Provide the [x, y] coordinate of the cell's center where the given text is located.  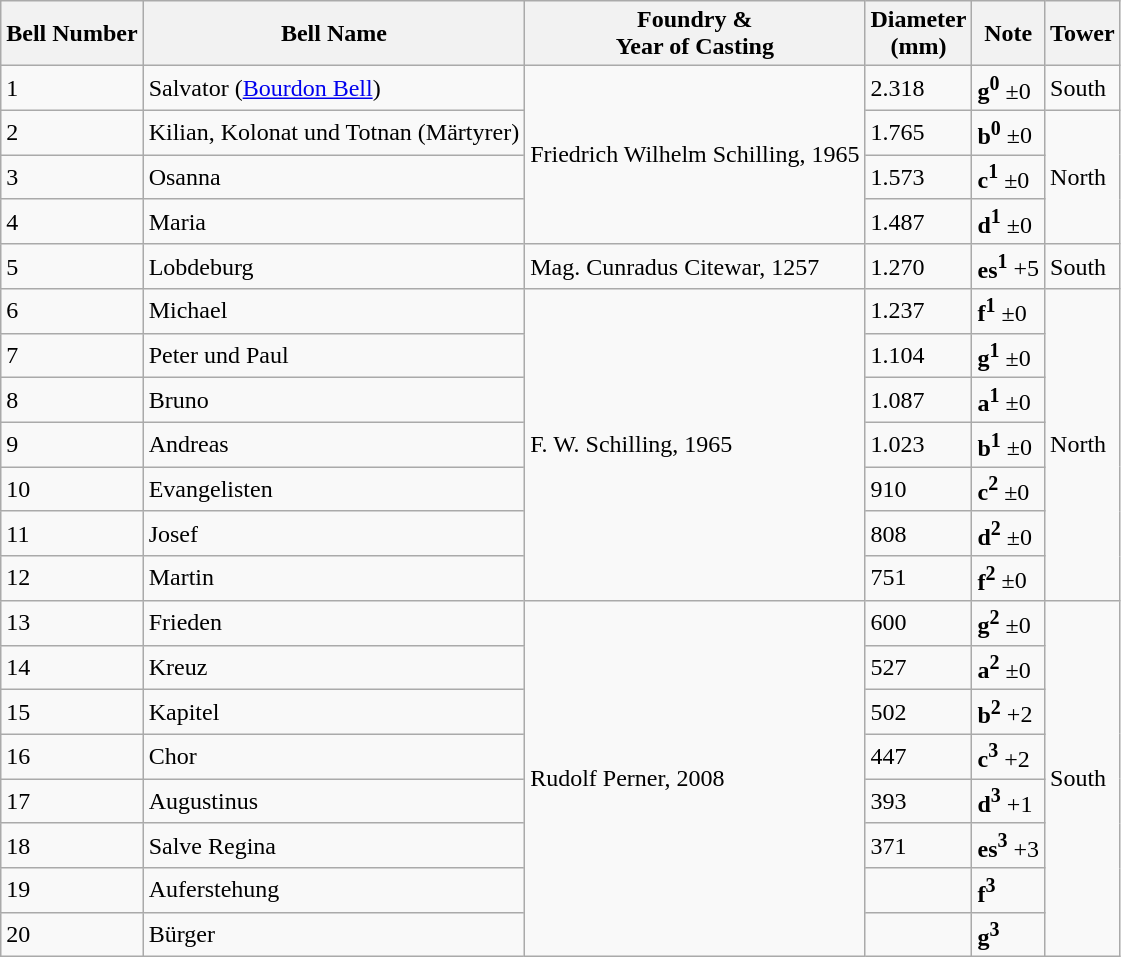
d2 ±0 [1008, 534]
18 [72, 846]
es1 +5 [1008, 266]
4 [72, 222]
Chor [334, 756]
15 [72, 712]
Kapitel [334, 712]
Note [1008, 34]
c3 +2 [1008, 756]
g1 ±0 [1008, 356]
6 [72, 312]
Peter und Paul [334, 356]
808 [918, 534]
Martin [334, 578]
13 [72, 622]
751 [918, 578]
910 [918, 490]
b0 ±0 [1008, 132]
5 [72, 266]
a1 ±0 [1008, 400]
es3 +3 [1008, 846]
a2 ±0 [1008, 668]
g2 ±0 [1008, 622]
Salvator (Bourdon Bell) [334, 88]
502 [918, 712]
Michael [334, 312]
c2 ±0 [1008, 490]
Bell Name [334, 34]
1.765 [918, 132]
Evangelisten [334, 490]
Mag. Cunradus Citewar, 1257 [695, 266]
Salve Regina [334, 846]
Tower [1083, 34]
Frieden [334, 622]
1.104 [918, 356]
20 [72, 934]
16 [72, 756]
g3 [1008, 934]
17 [72, 802]
Rudolf Perner, 2008 [695, 778]
F. W. Schilling, 1965 [695, 445]
d1 ±0 [1008, 222]
447 [918, 756]
Josef [334, 534]
1 [72, 88]
8 [72, 400]
2 [72, 132]
Diameter(mm) [918, 34]
Bruno [334, 400]
10 [72, 490]
d3 +1 [1008, 802]
527 [918, 668]
g0 ±0 [1008, 88]
1.237 [918, 312]
1.270 [918, 266]
f2 ±0 [1008, 578]
1.573 [918, 178]
Osanna [334, 178]
Kilian, Kolonat und Totnan (Märtyrer) [334, 132]
c1 ±0 [1008, 178]
b1 ±0 [1008, 444]
11 [72, 534]
Friedrich Wilhelm Schilling, 1965 [695, 155]
3 [72, 178]
7 [72, 356]
Bürger [334, 934]
Foundry &Year of Casting [695, 34]
Auferstehung [334, 890]
Kreuz [334, 668]
b2 +2 [1008, 712]
1.487 [918, 222]
14 [72, 668]
f1 ±0 [1008, 312]
2.318 [918, 88]
12 [72, 578]
1.023 [918, 444]
Maria [334, 222]
600 [918, 622]
371 [918, 846]
Bell Number [72, 34]
9 [72, 444]
19 [72, 890]
Lobdeburg [334, 266]
Andreas [334, 444]
1.087 [918, 400]
393 [918, 802]
Augustinus [334, 802]
f3 [1008, 890]
